Extract the (x, y) coordinate from the center of the cell holding the provided text.  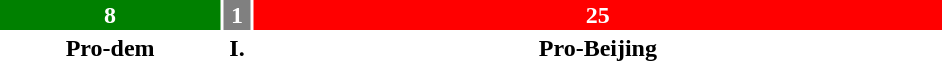
25 (598, 15)
1 (237, 15)
8 (110, 15)
